Scan for the cell matching the given text and deliver its [x, y] coordinate at center. 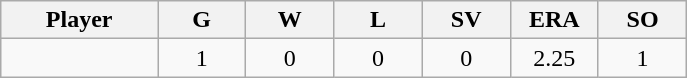
W [290, 20]
2.25 [554, 58]
G [202, 20]
Player [80, 20]
L [378, 20]
ERA [554, 20]
SV [466, 20]
SO [642, 20]
